Pinpoint the cell where the given text exists, returning its (x, y) midpoint coordinate. 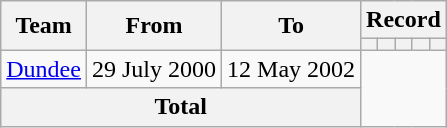
From (154, 26)
Dundee (44, 69)
To (292, 26)
Record (404, 20)
29 July 2000 (154, 69)
12 May 2002 (292, 69)
Total (181, 107)
Team (44, 26)
